Pinpoint the cell where the given text exists, returning its (x, y) midpoint coordinate. 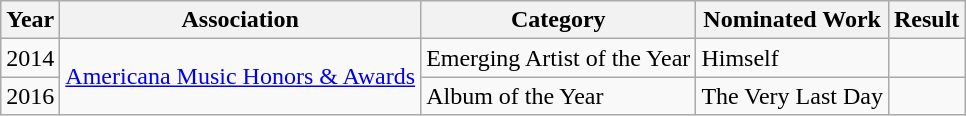
Nominated Work (792, 20)
Category (558, 20)
2014 (30, 58)
Americana Music Honors & Awards (240, 77)
The Very Last Day (792, 96)
Album of the Year (558, 96)
Himself (792, 58)
Result (926, 20)
Year (30, 20)
Emerging Artist of the Year (558, 58)
2016 (30, 96)
Association (240, 20)
